Extract the [x, y] coordinate from the center of the cell holding the provided text.  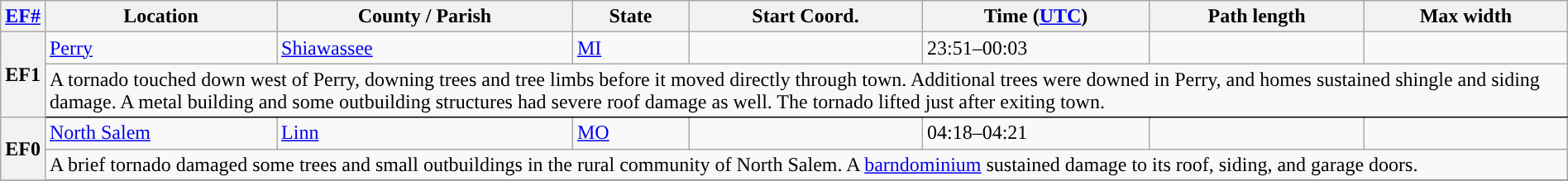
Max width [1465, 17]
County / Parish [425, 17]
23:51–00:03 [1035, 48]
MO [630, 133]
State [630, 17]
Start Coord. [806, 17]
Path length [1257, 17]
Location [160, 17]
North Salem [160, 133]
EF1 [23, 74]
MI [630, 48]
04:18–04:21 [1035, 133]
Time (UTC) [1035, 17]
Perry [160, 48]
Shiawassee [425, 48]
EF0 [23, 149]
Linn [425, 133]
EF# [23, 17]
